Find where the given text appears and provide that cell's center as [x, y] coordinate. 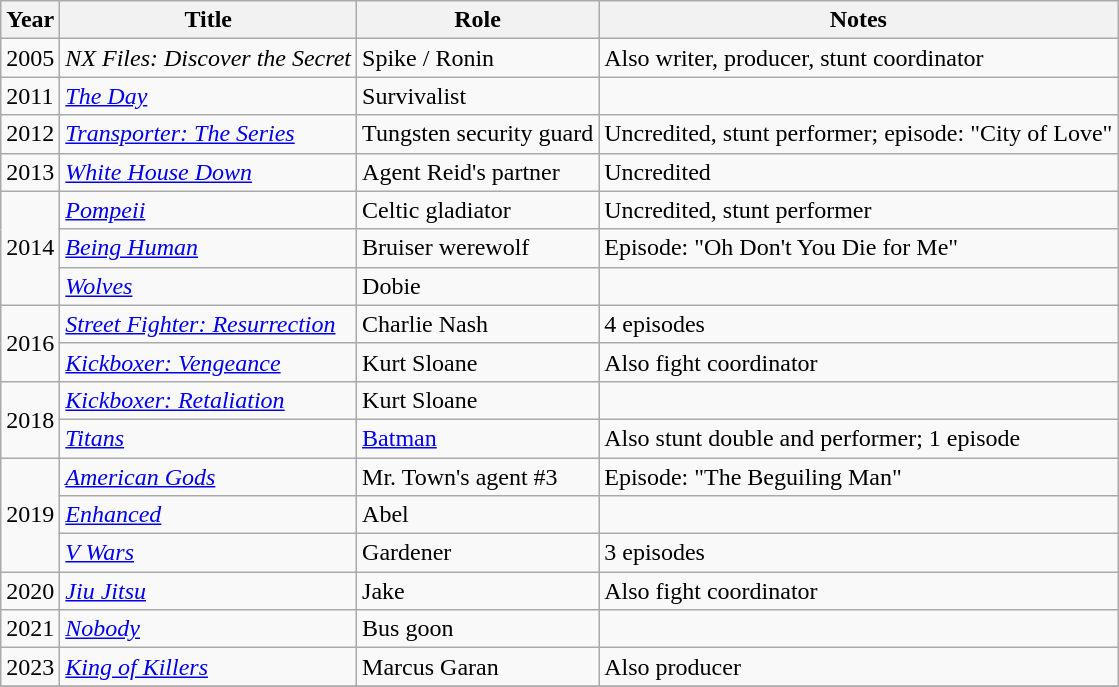
American Gods [208, 477]
4 episodes [858, 324]
Role [478, 20]
Nobody [208, 629]
NX Files: Discover the Secret [208, 58]
2023 [30, 667]
Titans [208, 438]
Kickboxer: Retaliation [208, 400]
Uncredited, stunt performer; episode: "City of Love" [858, 134]
Survivalist [478, 96]
Also stunt double and performer; 1 episode [858, 438]
Title [208, 20]
2019 [30, 515]
Jake [478, 591]
Agent Reid's partner [478, 172]
Spike / Ronin [478, 58]
Jiu Jitsu [208, 591]
Tungsten security guard [478, 134]
Year [30, 20]
Batman [478, 438]
2005 [30, 58]
2012 [30, 134]
Enhanced [208, 515]
Abel [478, 515]
Street Fighter: Resurrection [208, 324]
2013 [30, 172]
2018 [30, 419]
3 episodes [858, 553]
Celtic gladiator [478, 210]
Episode: "The Beguiling Man" [858, 477]
Dobie [478, 286]
Uncredited, stunt performer [858, 210]
2011 [30, 96]
The Day [208, 96]
Also producer [858, 667]
Bus goon [478, 629]
Notes [858, 20]
Wolves [208, 286]
Mr. Town's agent #3 [478, 477]
Charlie Nash [478, 324]
2016 [30, 343]
Gardener [478, 553]
Episode: "Oh Don't You Die for Me" [858, 248]
Uncredited [858, 172]
Kickboxer: Vengeance [208, 362]
V Wars [208, 553]
Pompeii [208, 210]
White House Down [208, 172]
Being Human [208, 248]
Marcus Garan [478, 667]
2020 [30, 591]
Transporter: The Series [208, 134]
2021 [30, 629]
Bruiser werewolf [478, 248]
King of Killers [208, 667]
Also writer, producer, stunt coordinator [858, 58]
2014 [30, 248]
